Capture the cell that displays the provided text and extract its (X, Y) central coordinate. 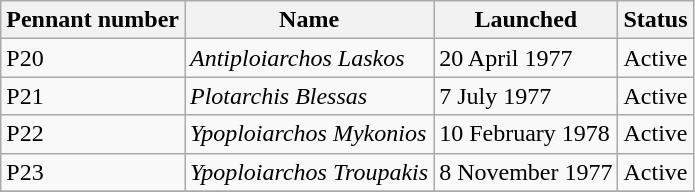
20 April 1977 (526, 58)
P23 (93, 172)
Pennant number (93, 20)
Status (656, 20)
Launched (526, 20)
Name (308, 20)
8 November 1977 (526, 172)
Ypoploiarchos Mykonios (308, 134)
P22 (93, 134)
Plotarchis Blessas (308, 96)
Antiploiarchos Laskos (308, 58)
P20 (93, 58)
Ypoploiarchos Troupakis (308, 172)
10 February 1978 (526, 134)
7 July 1977 (526, 96)
P21 (93, 96)
